Pinpoint the cell where the given text exists, returning its (x, y) midpoint coordinate. 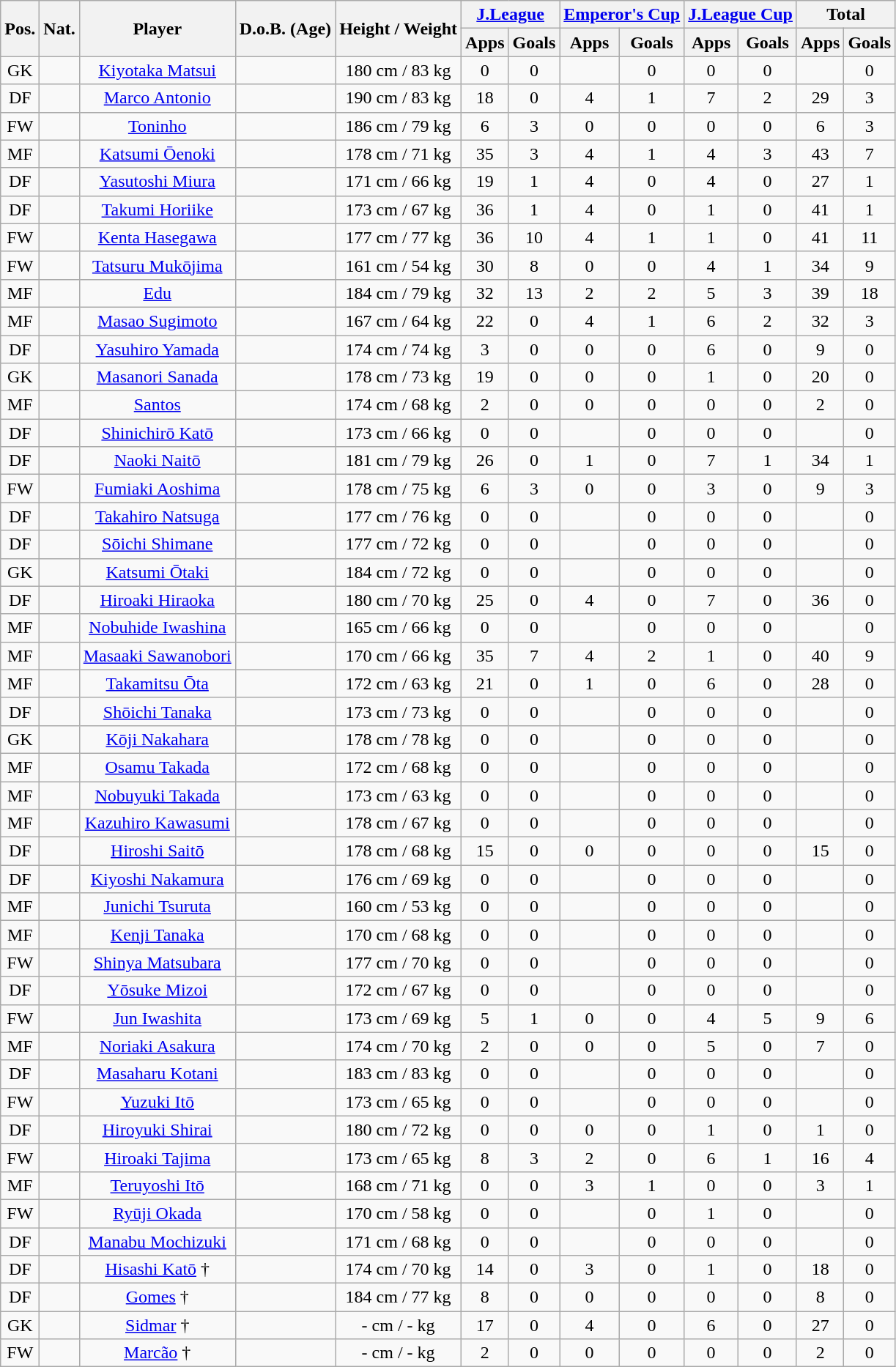
D.o.B. (Age) (285, 29)
Tatsuru Mukōjima (157, 265)
Player (157, 29)
Toninho (157, 126)
11 (870, 237)
178 cm / 71 kg (399, 154)
174 cm / 74 kg (399, 349)
Masaaki Sawanobori (157, 656)
Emperor's Cup (622, 15)
43 (820, 154)
Yasutoshi Miura (157, 182)
172 cm / 68 kg (399, 767)
184 cm / 72 kg (399, 572)
172 cm / 63 kg (399, 683)
J.League (511, 15)
Masao Sugimoto (157, 321)
Katsumi Ōenoki (157, 154)
Sidmar † (157, 1325)
184 cm / 77 kg (399, 1297)
Kazuhiro Kawasumi (157, 823)
29 (820, 98)
183 cm / 83 kg (399, 1074)
Hiroyuki Shirai (157, 1130)
167 cm / 64 kg (399, 321)
173 cm / 63 kg (399, 795)
30 (485, 265)
Nobuyuki Takada (157, 795)
168 cm / 71 kg (399, 1185)
178 cm / 78 kg (399, 739)
Edu (157, 293)
173 cm / 73 kg (399, 711)
173 cm / 69 kg (399, 1018)
174 cm / 68 kg (399, 405)
Katsumi Ōtaki (157, 572)
170 cm / 58 kg (399, 1213)
177 cm / 72 kg (399, 544)
177 cm / 76 kg (399, 516)
Yuzuki Itō (157, 1102)
Marco Antonio (157, 98)
40 (820, 656)
161 cm / 54 kg (399, 265)
Naoki Naitō (157, 461)
Shinichirō Katō (157, 433)
Masanori Sanada (157, 377)
177 cm / 77 kg (399, 237)
39 (820, 293)
178 cm / 75 kg (399, 489)
Marcão † (157, 1353)
178 cm / 67 kg (399, 823)
Hiroaki Hiraoka (157, 600)
190 cm / 83 kg (399, 98)
184 cm / 79 kg (399, 293)
Jun Iwashita (157, 1018)
Hiroaki Tajima (157, 1157)
Height / Weight (399, 29)
Kōji Nakahara (157, 739)
Shinya Matsubara (157, 963)
Santos (157, 405)
22 (485, 321)
Ryūji Okada (157, 1213)
Total (845, 15)
Takamitsu Ōta (157, 683)
25 (485, 600)
178 cm / 73 kg (399, 377)
26 (485, 461)
Kiyoshi Nakamura (157, 879)
177 cm / 70 kg (399, 963)
180 cm / 70 kg (399, 600)
Noriaki Asakura (157, 1046)
160 cm / 53 kg (399, 907)
176 cm / 69 kg (399, 879)
Kenji Tanaka (157, 935)
17 (485, 1325)
171 cm / 68 kg (399, 1242)
Kiyotaka Matsui (157, 70)
21 (485, 683)
20 (820, 377)
J.League Cup (741, 15)
Masaharu Kotani (157, 1074)
Manabu Mochizuki (157, 1242)
Sōichi Shimane (157, 544)
Teruyoshi Itō (157, 1185)
Nat. (59, 29)
10 (534, 237)
Hiroshi Saitō (157, 851)
Yōsuke Mizoi (157, 990)
170 cm / 68 kg (399, 935)
180 cm / 83 kg (399, 70)
Hisashi Katō † (157, 1270)
172 cm / 67 kg (399, 990)
180 cm / 72 kg (399, 1130)
Gomes † (157, 1297)
13 (534, 293)
Takahiro Natsuga (157, 516)
Yasuhiro Yamada (157, 349)
173 cm / 67 kg (399, 210)
14 (485, 1270)
Osamu Takada (157, 767)
Nobuhide Iwashina (157, 628)
Takumi Horiike (157, 210)
Kenta Hasegawa (157, 237)
171 cm / 66 kg (399, 182)
16 (820, 1157)
Pos. (21, 29)
Shōichi Tanaka (157, 711)
186 cm / 79 kg (399, 126)
170 cm / 66 kg (399, 656)
173 cm / 66 kg (399, 433)
Fumiaki Aoshima (157, 489)
181 cm / 79 kg (399, 461)
165 cm / 66 kg (399, 628)
Junichi Tsuruta (157, 907)
28 (820, 683)
178 cm / 68 kg (399, 851)
